Capture the cell that displays the provided text and extract its (X, Y) central coordinate. 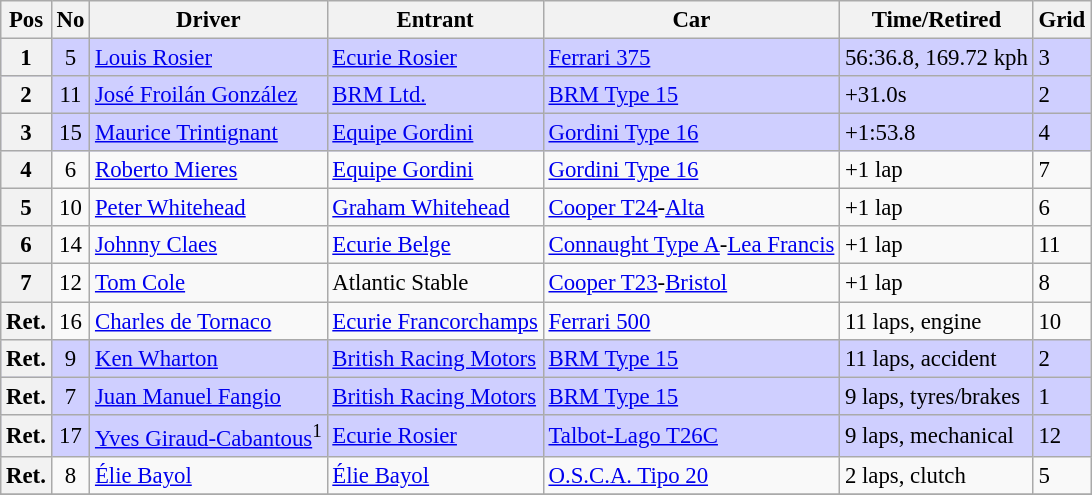
Roberto Mieres (208, 170)
Talbot-Lago T26C (691, 435)
Ferrari 375 (691, 58)
Time/Retired (937, 20)
Graham Whitehead (435, 208)
16 (70, 321)
Ken Wharton (208, 358)
11 laps, engine (937, 321)
+31.0s (937, 95)
Ecurie Francorchamps (435, 321)
José Froilán González (208, 95)
Driver (208, 20)
Car (691, 20)
Atlantic Stable (435, 283)
2 laps, clutch (937, 476)
No (70, 20)
Johnny Claes (208, 245)
15 (70, 133)
Cooper T24-Alta (691, 208)
BRM Ltd. (435, 95)
Tom Cole (208, 283)
Grid (1062, 20)
Cooper T23-Bristol (691, 283)
Louis Rosier (208, 58)
Ecurie Belge (435, 245)
56:36.8, 169.72 kph (937, 58)
Pos (26, 20)
9 laps, mechanical (937, 435)
Peter Whitehead (208, 208)
Connaught Type A-Lea Francis (691, 245)
Entrant (435, 20)
+1:53.8 (937, 133)
17 (70, 435)
Juan Manuel Fangio (208, 396)
9 (70, 358)
Maurice Trintignant (208, 133)
9 laps, tyres/brakes (937, 396)
Charles de Tornaco (208, 321)
O.S.C.A. Tipo 20 (691, 476)
Ferrari 500 (691, 321)
11 laps, accident (937, 358)
Yves Giraud-Cabantous1 (208, 435)
14 (70, 245)
